Provide the [x, y] coordinate of the cell's center where the given text is located.  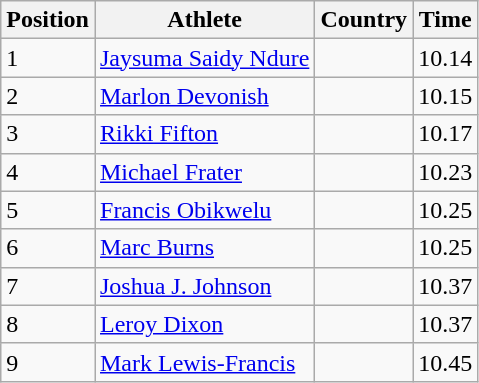
9 [48, 362]
Francis Obikwelu [204, 210]
1 [48, 58]
10.23 [446, 172]
Rikki Fifton [204, 134]
Jaysuma Saidy Ndure [204, 58]
3 [48, 134]
Position [48, 20]
Country [364, 20]
Michael Frater [204, 172]
Joshua J. Johnson [204, 286]
Time [446, 20]
4 [48, 172]
10.14 [446, 58]
Athlete [204, 20]
10.45 [446, 362]
8 [48, 324]
6 [48, 248]
5 [48, 210]
Leroy Dixon [204, 324]
Marlon Devonish [204, 96]
7 [48, 286]
Marc Burns [204, 248]
Mark Lewis-Francis [204, 362]
10.17 [446, 134]
2 [48, 96]
10.15 [446, 96]
